Detect which cell encompasses the target text, then output its (x, y) center coordinate. 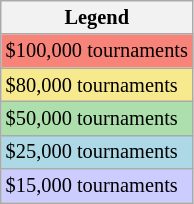
Legend (97, 17)
$50,000 tournaments (97, 118)
$80,000 tournaments (97, 85)
$100,000 tournaments (97, 51)
$15,000 tournaments (97, 186)
$25,000 tournaments (97, 152)
